Find where the given text appears and provide that cell's center as (x, y) coordinate. 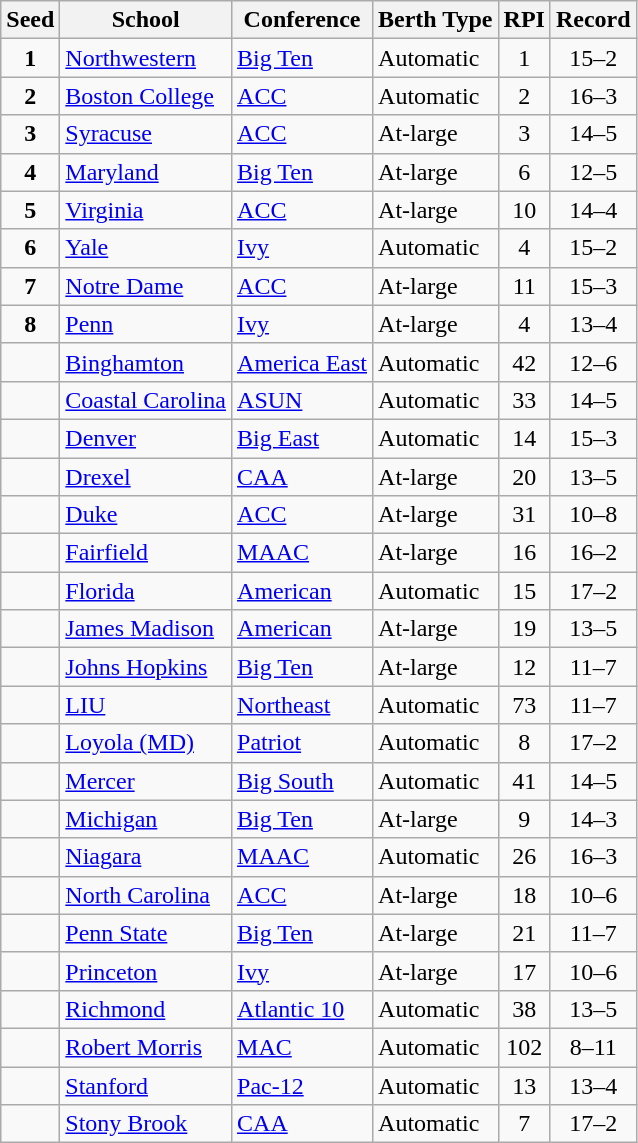
Big South (302, 781)
Loyola (MD) (146, 743)
10–8 (593, 515)
21 (524, 933)
Boston College (146, 96)
5 (30, 210)
41 (524, 781)
9 (524, 819)
Penn (146, 324)
20 (524, 477)
North Carolina (146, 895)
12–5 (593, 172)
16 (524, 553)
Niagara (146, 857)
Coastal Carolina (146, 400)
Patriot (302, 743)
17 (524, 971)
38 (524, 1009)
Seed (30, 20)
Stony Brook (146, 1124)
Michigan (146, 819)
Record (593, 20)
12 (524, 667)
ASUN (302, 400)
Berth Type (436, 20)
Mercer (146, 781)
73 (524, 705)
12–6 (593, 362)
LIU (146, 705)
James Madison (146, 629)
Atlantic 10 (302, 1009)
31 (524, 515)
33 (524, 400)
26 (524, 857)
Yale (146, 248)
Denver (146, 438)
11 (524, 286)
Notre Dame (146, 286)
19 (524, 629)
Richmond (146, 1009)
Florida (146, 591)
10 (524, 210)
Maryland (146, 172)
Northwestern (146, 58)
America East (302, 362)
18 (524, 895)
MAC (302, 1047)
Fairfield (146, 553)
RPI (524, 20)
Big East (302, 438)
14–3 (593, 819)
15 (524, 591)
13 (524, 1085)
14–4 (593, 210)
102 (524, 1047)
Virginia (146, 210)
Robert Morris (146, 1047)
Penn State (146, 933)
Duke (146, 515)
Conference (302, 20)
42 (524, 362)
Syracuse (146, 134)
Stanford (146, 1085)
Johns Hopkins (146, 667)
Drexel (146, 477)
School (146, 20)
Pac-12 (302, 1085)
8–11 (593, 1047)
Northeast (302, 705)
14 (524, 438)
16–2 (593, 553)
Binghamton (146, 362)
Princeton (146, 971)
